Determine the (x, y) coordinate at the center of the cell enclosing the given text.  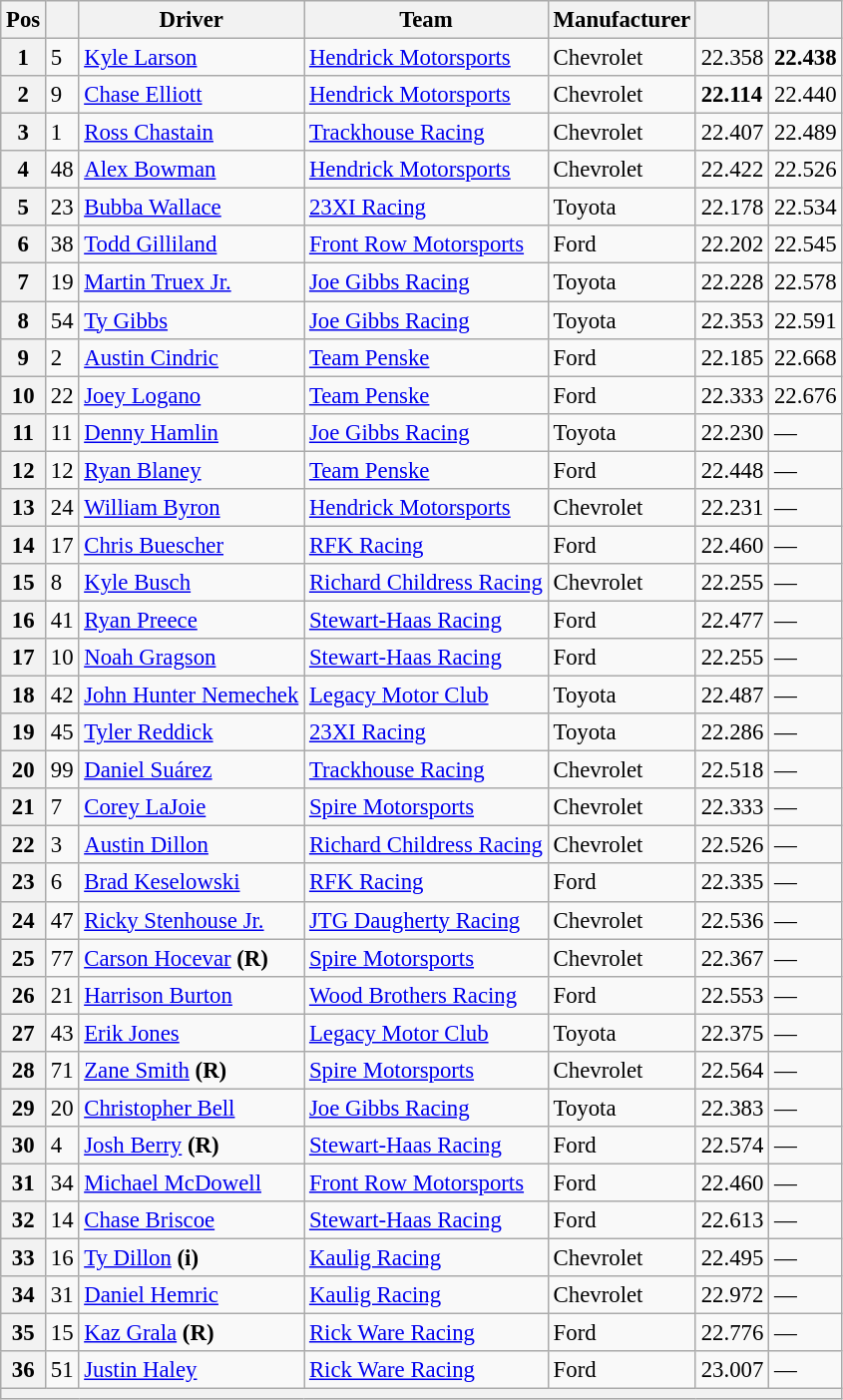
Ty Dillon (i) (192, 1258)
13 (24, 508)
22.591 (806, 320)
30 (24, 1146)
22.613 (732, 1220)
32 (24, 1220)
22.553 (732, 995)
22.578 (806, 282)
25 (24, 958)
22.776 (732, 1333)
John Hunter Nemechek (192, 696)
38 (62, 244)
Michael McDowell (192, 1182)
Ryan Preece (192, 620)
48 (62, 170)
71 (62, 1071)
22.668 (806, 357)
Martin Truex Jr. (192, 282)
22.534 (806, 208)
28 (24, 1071)
26 (24, 995)
22.536 (732, 920)
Christopher Bell (192, 1108)
22.358 (732, 58)
22.114 (732, 95)
22.202 (732, 244)
22.489 (806, 133)
Chase Briscoe (192, 1220)
Todd Gilliland (192, 244)
Ross Chastain (192, 133)
43 (62, 1033)
22.185 (732, 357)
22.518 (732, 770)
Bubba Wallace (192, 208)
22.487 (732, 696)
Daniel Suárez (192, 770)
23.007 (732, 1370)
29 (24, 1108)
41 (62, 620)
Zane Smith (R) (192, 1071)
William Byron (192, 508)
99 (62, 770)
22.574 (732, 1146)
27 (24, 1033)
22.367 (732, 958)
Ty Gibbs (192, 320)
Josh Berry (R) (192, 1146)
Ricky Stenhouse Jr. (192, 920)
Erik Jones (192, 1033)
Chris Buescher (192, 545)
Noah Gragson (192, 658)
Corey LaJoie (192, 807)
Driver (192, 20)
22.972 (732, 1295)
Tyler Reddick (192, 732)
Joey Logano (192, 395)
42 (62, 696)
Kyle Busch (192, 583)
36 (24, 1370)
22.422 (732, 170)
Harrison Burton (192, 995)
22.545 (806, 244)
22.353 (732, 320)
22.438 (806, 58)
22.231 (732, 508)
22.375 (732, 1033)
22.286 (732, 732)
Austin Cindric (192, 357)
18 (24, 696)
Brad Keselowski (192, 883)
Austin Dillon (192, 845)
JTG Daugherty Racing (427, 920)
22.383 (732, 1108)
Denny Hamlin (192, 432)
Team (427, 20)
33 (24, 1258)
22.230 (732, 432)
77 (62, 958)
54 (62, 320)
22.564 (732, 1071)
Kaz Grala (R) (192, 1333)
22.440 (806, 95)
Manufacturer (622, 20)
22.448 (732, 470)
22.477 (732, 620)
Chase Elliott (192, 95)
22.178 (732, 208)
45 (62, 732)
Justin Haley (192, 1370)
47 (62, 920)
22.335 (732, 883)
Ryan Blaney (192, 470)
Carson Hocevar (R) (192, 958)
Kyle Larson (192, 58)
22.228 (732, 282)
22.495 (732, 1258)
Pos (24, 20)
22.676 (806, 395)
Alex Bowman (192, 170)
51 (62, 1370)
35 (24, 1333)
Daniel Hemric (192, 1295)
22.407 (732, 133)
Wood Brothers Racing (427, 995)
